From the cell containing the given text, extract its center point as (X, Y) coordinate. 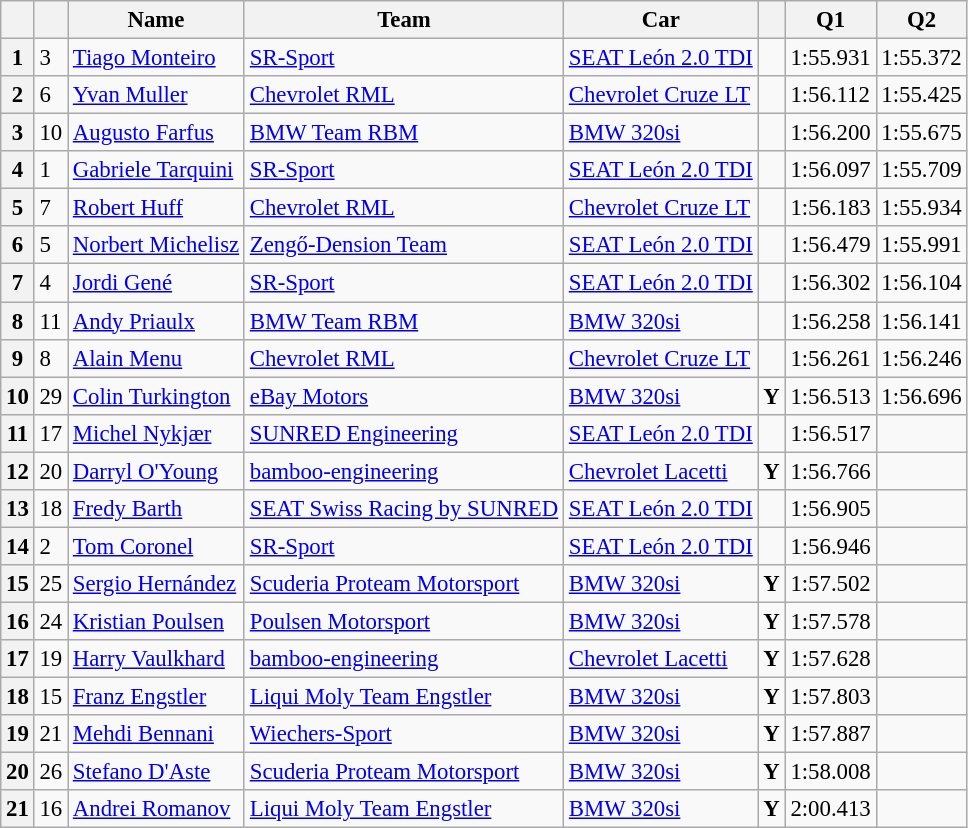
1:56.946 (830, 546)
Poulsen Motorsport (404, 621)
Q1 (830, 20)
Zengő-Dension Team (404, 245)
26 (50, 772)
Harry Vaulkhard (156, 659)
Gabriele Tarquini (156, 170)
Wiechers-Sport (404, 734)
24 (50, 621)
1:56.183 (830, 208)
9 (18, 358)
Name (156, 20)
14 (18, 546)
12 (18, 471)
1:56.104 (922, 283)
1:56.246 (922, 358)
25 (50, 584)
Fredy Barth (156, 509)
1:57.803 (830, 697)
1:55.372 (922, 58)
Kristian Poulsen (156, 621)
Michel Nykjær (156, 433)
1:56.905 (830, 509)
1:55.425 (922, 95)
1:56.261 (830, 358)
1:56.097 (830, 170)
Andy Priaulx (156, 321)
Yvan Muller (156, 95)
Tiago Monteiro (156, 58)
Robert Huff (156, 208)
eBay Motors (404, 396)
29 (50, 396)
Colin Turkington (156, 396)
SUNRED Engineering (404, 433)
1:55.675 (922, 133)
1:56.141 (922, 321)
1:55.709 (922, 170)
13 (18, 509)
1:56.112 (830, 95)
Augusto Farfus (156, 133)
Sergio Hernández (156, 584)
1:56.479 (830, 245)
1:56.258 (830, 321)
Jordi Gené (156, 283)
1:57.887 (830, 734)
Team (404, 20)
1:56.766 (830, 471)
Car (662, 20)
2:00.413 (830, 809)
Tom Coronel (156, 546)
1:55.934 (922, 208)
SEAT Swiss Racing by SUNRED (404, 509)
1:57.628 (830, 659)
1:56.302 (830, 283)
Darryl O'Young (156, 471)
Stefano D'Aste (156, 772)
Norbert Michelisz (156, 245)
1:57.502 (830, 584)
Franz Engstler (156, 697)
Andrei Romanov (156, 809)
1:55.931 (830, 58)
1:57.578 (830, 621)
Q2 (922, 20)
1:58.008 (830, 772)
1:56.696 (922, 396)
Mehdi Bennani (156, 734)
1:56.513 (830, 396)
1:56.517 (830, 433)
Alain Menu (156, 358)
1:56.200 (830, 133)
1:55.991 (922, 245)
